Capture the cell that displays the provided text and extract its (x, y) central coordinate. 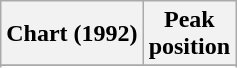
Peakposition (189, 34)
Chart (1992) (72, 34)
